Locate the cell with the specified text and output its (X, Y) center coordinate. 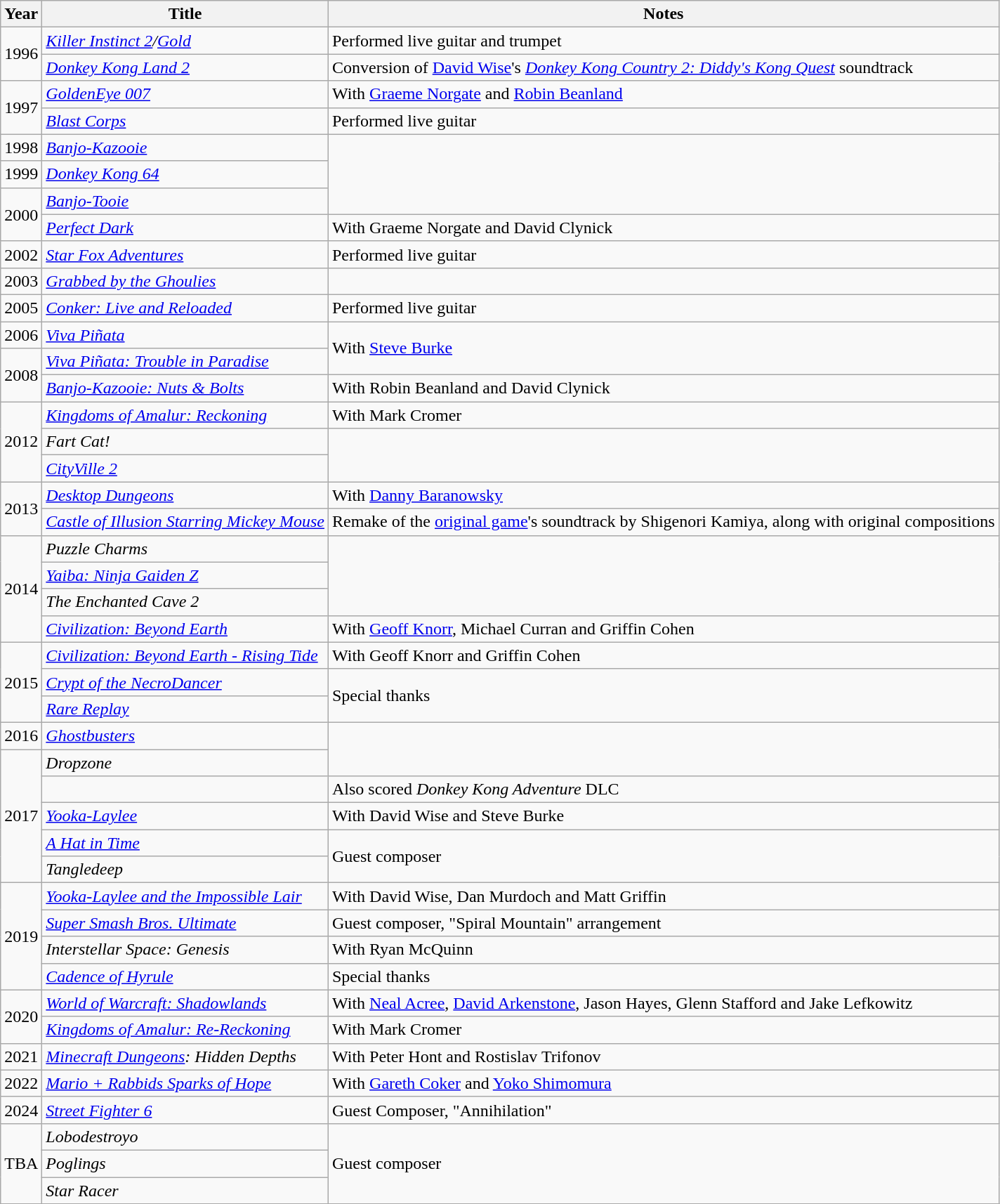
Kingdoms of Amalur: Reckoning (185, 415)
2005 (21, 308)
Donkey Kong Land 2 (185, 67)
Super Smash Bros. Ultimate (185, 923)
2024 (21, 1110)
Banjo-Tooie (185, 201)
2019 (21, 936)
Lobodestroyo (185, 1137)
2022 (21, 1083)
With David Wise and Steve Burke (663, 816)
Conversion of David Wise's Donkey Kong Country 2: Diddy's Kong Quest soundtrack (663, 67)
2002 (21, 254)
With David Wise, Dan Murdoch and Matt Griffin (663, 896)
Viva Piñata: Trouble in Paradise (185, 362)
With Gareth Coker and Yoko Shimomura (663, 1083)
Yooka-Laylee and the Impossible Lair (185, 896)
Interstellar Space: Genesis (185, 950)
2016 (21, 735)
Kingdoms of Amalur: Re-Reckoning (185, 1030)
Also scored Donkey Kong Adventure DLC (663, 790)
The Enchanted Cave 2 (185, 602)
2020 (21, 1016)
1999 (21, 174)
Star Racer (185, 1191)
With Geoff Knorr and Griffin Cohen (663, 655)
Civilization: Beyond Earth - Rising Tide (185, 655)
2017 (21, 816)
Yaiba: Ninja Gaiden Z (185, 575)
With Ryan McQuinn (663, 950)
Fart Cat! (185, 442)
Notes (663, 14)
2006 (21, 335)
Banjo-Kazooie (185, 148)
With Danny Baranowsky (663, 495)
With Geoff Knorr, Michael Curran and Griffin Cohen (663, 629)
Banjo-Kazooie: Nuts & Bolts (185, 388)
Blast Corps (185, 121)
Yooka-Laylee (185, 816)
2015 (21, 682)
Perfect Dark (185, 228)
World of Warcraft: Shadowlands (185, 1003)
Civilization: Beyond Earth (185, 629)
Desktop Dungeons (185, 495)
Crypt of the NecroDancer (185, 682)
2000 (21, 214)
Performed live guitar and trumpet (663, 41)
Street Fighter 6 (185, 1110)
With Steve Burke (663, 348)
Ghostbusters (185, 735)
TBA (21, 1163)
2003 (21, 281)
With Robin Beanland and David Clynick (663, 388)
Year (21, 14)
With Graeme Norgate and Robin Beanland (663, 94)
With Peter Hont and Rostislav Trifonov (663, 1056)
1997 (21, 107)
2013 (21, 509)
1998 (21, 148)
With Neal Acree, David Arkenstone, Jason Hayes, Glenn Stafford and Jake Lefkowitz (663, 1003)
Conker: Live and Reloaded (185, 308)
Killer Instinct 2/Gold (185, 41)
Guest Composer, "Annihilation" (663, 1110)
A Hat in Time (185, 843)
2008 (21, 375)
Viva Piñata (185, 335)
Remake of the original game's soundtrack by Shigenori Kamiya, along with original compositions (663, 522)
1996 (21, 54)
Minecraft Dungeons: Hidden Depths (185, 1056)
GoldenEye 007 (185, 94)
2012 (21, 442)
With Graeme Norgate and David Clynick (663, 228)
Poglings (185, 1163)
2021 (21, 1056)
Puzzle Charms (185, 549)
CityVille 2 (185, 469)
2014 (21, 589)
Mario + Rabbids Sparks of Hope (185, 1083)
Rare Replay (185, 709)
Guest composer, "Spiral Mountain" arrangement (663, 923)
Dropzone (185, 762)
Grabbed by the Ghoulies (185, 281)
Star Fox Adventures (185, 254)
Title (185, 14)
Cadence of Hyrule (185, 976)
Castle of Illusion Starring Mickey Mouse (185, 522)
Donkey Kong 64 (185, 174)
Tangledeep (185, 870)
